For the text-containing cell, return its midpoint in (X, Y) coordinate format. 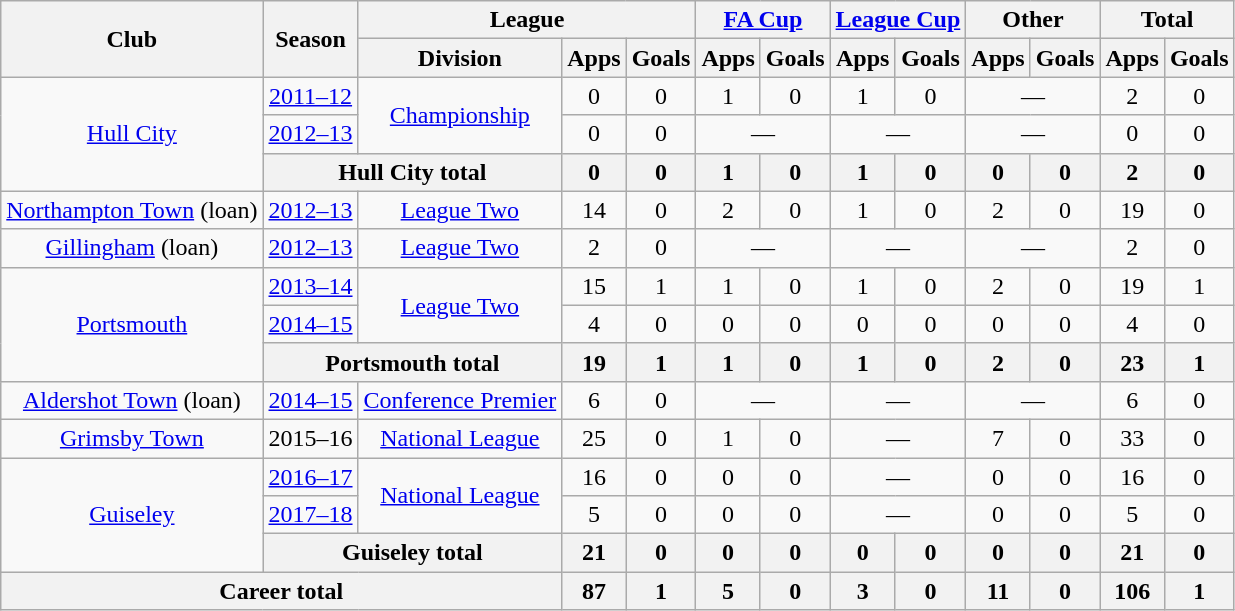
League Cup (898, 20)
Gillingham (loan) (132, 248)
Northampton Town (loan) (132, 210)
Career total (282, 591)
2013–14 (310, 286)
2011–12 (310, 96)
Division (460, 58)
League (527, 20)
106 (1132, 591)
25 (594, 438)
Other (1033, 20)
Hull City total (412, 172)
14 (594, 210)
2016–17 (310, 477)
87 (594, 591)
Portsmouth total (412, 362)
15 (594, 286)
Total (1167, 20)
Portsmouth (132, 324)
2015–16 (310, 438)
Aldershot Town (loan) (132, 400)
Grimsby Town (132, 438)
Championship (460, 115)
33 (1132, 438)
Guiseley (132, 515)
FA Cup (763, 20)
Conference Premier (460, 400)
Guiseley total (412, 553)
Club (132, 39)
7 (998, 438)
2017–18 (310, 515)
23 (1132, 362)
11 (998, 591)
Hull City (132, 134)
Season (310, 39)
3 (862, 591)
